Pinpoint the cell where the given text exists, returning its [X, Y] midpoint coordinate. 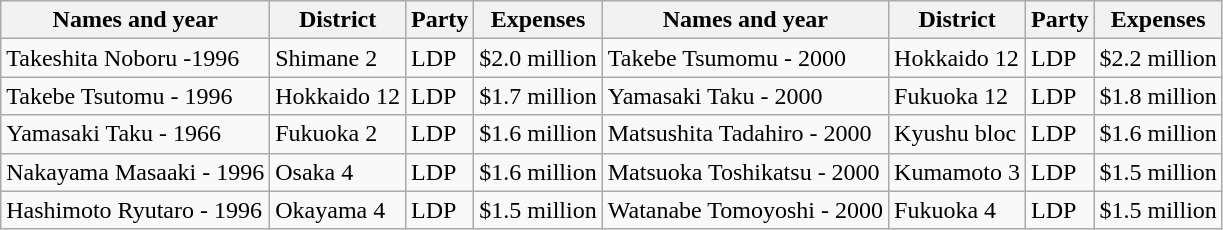
$1.7 million [538, 96]
Kumamoto 3 [958, 172]
$2.2 million [1158, 58]
$1.8 million [1158, 96]
Kyushu bloc [958, 134]
Fukuoka 4 [958, 210]
Okayama 4 [338, 210]
Takebe Tsumomu - 2000 [745, 58]
Yamasaki Taku - 2000 [745, 96]
Fukuoka 2 [338, 134]
Takebe Tsutomu - 1996 [136, 96]
Nakayama Masaaki - 1996 [136, 172]
Yamasaki Taku - 1966 [136, 134]
Watanabe Tomoyoshi - 2000 [745, 210]
Shimane 2 [338, 58]
Matsushita Tadahiro - 2000 [745, 134]
Takeshita Noboru -1996 [136, 58]
Fukuoka 12 [958, 96]
Osaka 4 [338, 172]
$2.0 million [538, 58]
Hashimoto Ryutaro - 1996 [136, 210]
Matsuoka Toshikatsu - 2000 [745, 172]
